Locate the cell with the specified text and output its [X, Y] center coordinate. 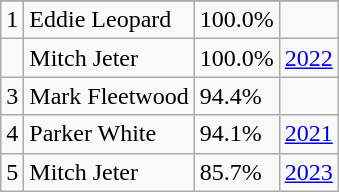
2022 [308, 58]
4 [12, 134]
5 [12, 172]
94.1% [236, 134]
94.4% [236, 96]
1 [12, 20]
Mark Fleetwood [109, 96]
Parker White [109, 134]
3 [12, 96]
2023 [308, 172]
2021 [308, 134]
Eddie Leopard [109, 20]
85.7% [236, 172]
